Capture the cell that displays the provided text and extract its [X, Y] central coordinate. 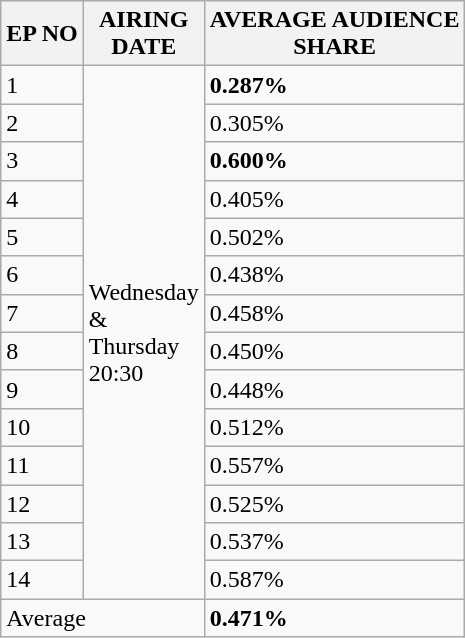
7 [42, 313]
AIRINGDATE [144, 34]
5 [42, 237]
2 [42, 123]
0.471% [334, 618]
12 [42, 503]
0.502% [334, 237]
3 [42, 161]
8 [42, 351]
10 [42, 427]
0.587% [334, 580]
Average [103, 618]
Wednesday&Thursday20:30 [144, 332]
4 [42, 199]
0.537% [334, 542]
0.448% [334, 389]
0.557% [334, 465]
13 [42, 542]
0.438% [334, 275]
0.305% [334, 123]
0.405% [334, 199]
0.512% [334, 427]
EP NO [42, 34]
14 [42, 580]
AVERAGE AUDIENCESHARE [334, 34]
0.600% [334, 161]
6 [42, 275]
0.287% [334, 85]
9 [42, 389]
0.525% [334, 503]
0.450% [334, 351]
0.458% [334, 313]
1 [42, 85]
11 [42, 465]
